Return the (X, Y) coordinate for the center point of the cell that contains the specified text.  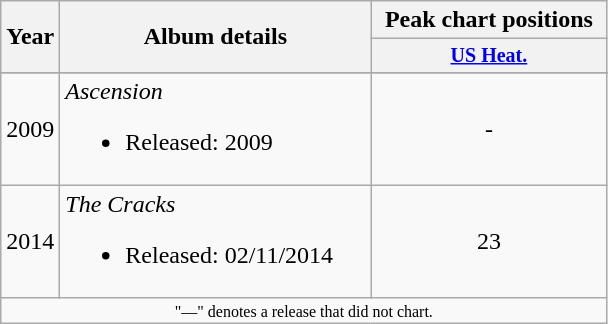
The Cracks Released: 02/11/2014 (216, 242)
US Heat. (489, 56)
"—" denotes a release that did not chart. (304, 310)
Year (30, 37)
Album details (216, 37)
- (489, 128)
2014 (30, 242)
23 (489, 242)
Peak chart positions (489, 20)
2009 (30, 128)
Ascension Released: 2009 (216, 128)
